Detect which cell encompasses the target text, then output its (X, Y) center coordinate. 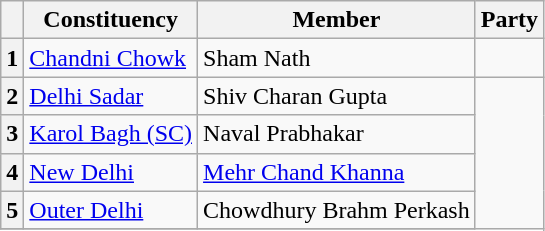
Party (509, 20)
Naval Prabhakar (337, 134)
New Delhi (111, 172)
Delhi Sadar (111, 96)
3 (12, 134)
Chandni Chowk (111, 58)
Shiv Charan Gupta (337, 96)
Mehr Chand Khanna (337, 172)
Karol Bagh (SC) (111, 134)
Member (337, 20)
2 (12, 96)
Constituency (111, 20)
4 (12, 172)
1 (12, 58)
Chowdhury Brahm Perkash (337, 210)
Outer Delhi (111, 210)
5 (12, 210)
Sham Nath (337, 58)
